Extract the (x, y) coordinate from the center of the cell holding the provided text.  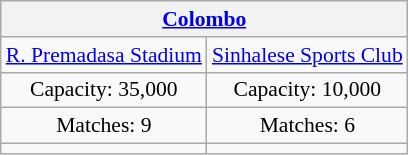
Matches: 6 (308, 126)
Matches: 9 (104, 126)
R. Premadasa Stadium (104, 55)
Capacity: 35,000 (104, 90)
Colombo (204, 19)
Capacity: 10,000 (308, 90)
Sinhalese Sports Club (308, 55)
